Output the (x, y) coordinate of the center of the cell containing the given text.  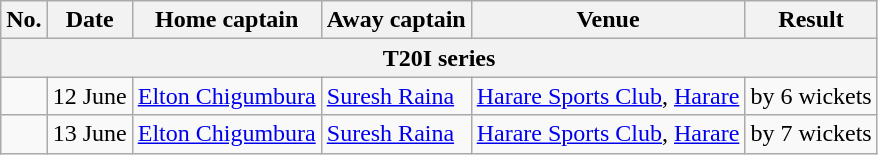
No. (24, 20)
13 June (90, 134)
Away captain (396, 20)
Venue (608, 20)
12 June (90, 96)
Result (811, 20)
T20I series (439, 58)
Home captain (226, 20)
Date (90, 20)
by 7 wickets (811, 134)
by 6 wickets (811, 96)
